For the text-containing cell, return its midpoint in (X, Y) coordinate format. 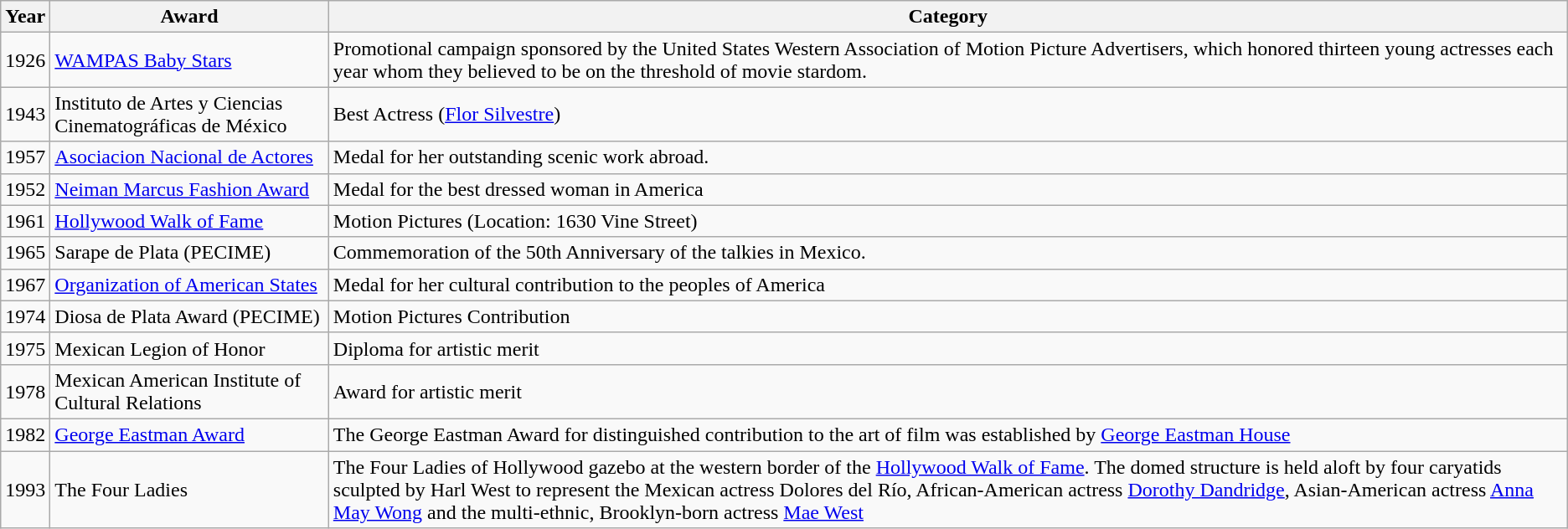
WAMPAS Baby Stars (189, 60)
Motion Pictures (Location: 1630 Vine Street) (948, 221)
Neiman Marcus Fashion Award (189, 189)
1974 (25, 316)
Medal for the best dressed woman in America (948, 189)
1975 (25, 348)
1961 (25, 221)
1993 (25, 489)
Diosa de Plata Award (PECIME) (189, 316)
Asociacion Nacional de Actores (189, 157)
Commemoration of the 50th Anniversary of the talkies in Mexico. (948, 253)
1965 (25, 253)
1967 (25, 285)
1952 (25, 189)
1957 (25, 157)
Award (189, 17)
Award for artistic merit (948, 392)
Diploma for artistic merit (948, 348)
Instituto de Artes y Ciencias Cinematográficas de México (189, 114)
The George Eastman Award for distinguished contribution to the art of film was established by George Eastman House (948, 434)
1943 (25, 114)
George Eastman Award (189, 434)
The Four Ladies (189, 489)
1926 (25, 60)
Sarape de Plata (PECIME) (189, 253)
Mexican American Institute of Cultural Relations (189, 392)
Motion Pictures Contribution (948, 316)
Hollywood Walk of Fame (189, 221)
Medal for her outstanding scenic work abroad. (948, 157)
Mexican Legion of Honor (189, 348)
Best Actress (Flor Silvestre) (948, 114)
1978 (25, 392)
Medal for her cultural contribution to the peoples of America (948, 285)
Organization of American States (189, 285)
Year (25, 17)
1982 (25, 434)
Category (948, 17)
